Locate the cell with the specified text and output its [X, Y] center coordinate. 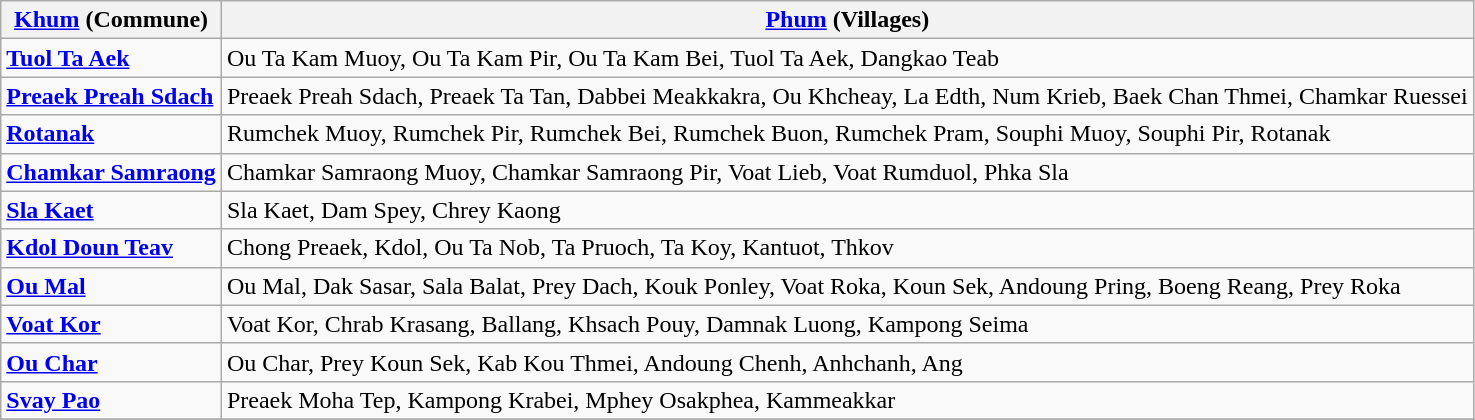
Tuol Ta Aek [112, 58]
Chamkar Samraong Muoy, Chamkar Samraong Pir, Voat Lieb, Voat Rumduol, Phka Sla [847, 172]
Rotanak [112, 134]
Ou Char [112, 362]
Ou Ta Kam Muoy, Ou Ta Kam Pir, Ou Ta Kam Bei, Tuol Ta Aek, Dangkao Teab [847, 58]
Svay Pao [112, 400]
Rumchek Muoy, Rumchek Pir, Rumchek Bei, Rumchek Buon, Rumchek Pram, Souphi Muoy, Souphi Pir, Rotanak [847, 134]
Sla Kaet [112, 210]
Ou Char, Prey Koun Sek, Kab Kou Thmei, Andoung Chenh, Anhchanh, Ang [847, 362]
Chong Preaek, Kdol, Ou Ta Nob, Ta Pruoch, Ta Koy, Kantuot, Thkov [847, 248]
Sla Kaet, Dam Spey, Chrey Kaong [847, 210]
Voat Kor [112, 324]
Khum (Commune) [112, 20]
Ou Mal [112, 286]
Preaek Preah Sdach, Preaek Ta Tan, Dabbei Meakkakra, Ou Khcheay, La Edth, Num Krieb, Baek Chan Thmei, Chamkar Ruessei [847, 96]
Chamkar Samraong [112, 172]
Voat Kor, Chrab Krasang, Ballang, Khsach Pouy, Damnak Luong, Kampong Seima [847, 324]
Ou Mal, Dak Sasar, Sala Balat, Prey Dach, Kouk Ponley, Voat Roka, Koun Sek, Andoung Pring, Boeng Reang, Prey Roka [847, 286]
Preaek Moha Tep, Kampong Krabei, Mphey Osakphea, Kammeakkar [847, 400]
Phum (Villages) [847, 20]
Preaek Preah Sdach [112, 96]
Kdol Doun Teav [112, 248]
